Find where the given text appears and provide that cell's center as [x, y] coordinate. 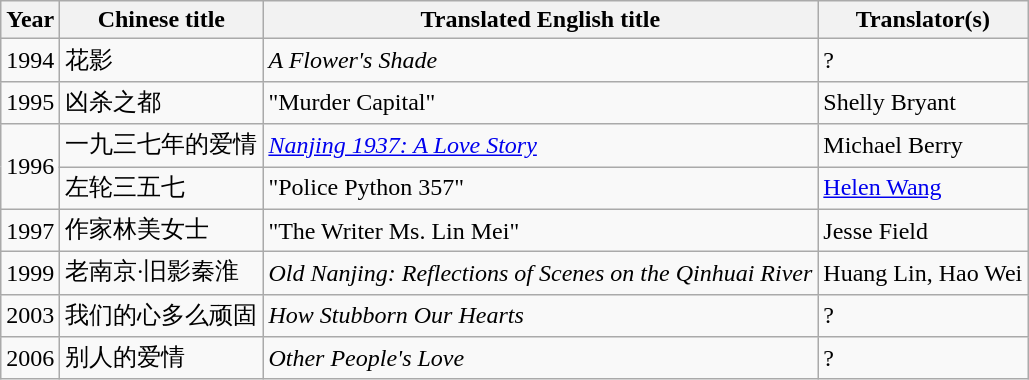
"Police Python 357" [540, 188]
Huang Lin, Hao Wei [923, 274]
Year [30, 20]
Other People's Love [540, 358]
Shelly Bryant [923, 102]
一九三七年的爱情 [162, 146]
2006 [30, 358]
Translator(s) [923, 20]
老南京·旧影秦淮 [162, 274]
Helen Wang [923, 188]
A Flower's Shade [540, 60]
凶杀之都 [162, 102]
Chinese title [162, 20]
1995 [30, 102]
左轮三五七 [162, 188]
Michael Berry [923, 146]
"The Writer Ms. Lin Mei" [540, 230]
1997 [30, 230]
How Stubborn Our Hearts [540, 316]
花影 [162, 60]
别人的爱情 [162, 358]
1994 [30, 60]
Nanjing 1937: A Love Story [540, 146]
Translated English title [540, 20]
2003 [30, 316]
作家林美女士 [162, 230]
"Murder Capital" [540, 102]
我们的心多么顽固 [162, 316]
1999 [30, 274]
1996 [30, 166]
Old Nanjing: Reflections of Scenes on the Qinhuai River [540, 274]
Jesse Field [923, 230]
